Provide the (X, Y) coordinate of the cell's center where the given text is located.  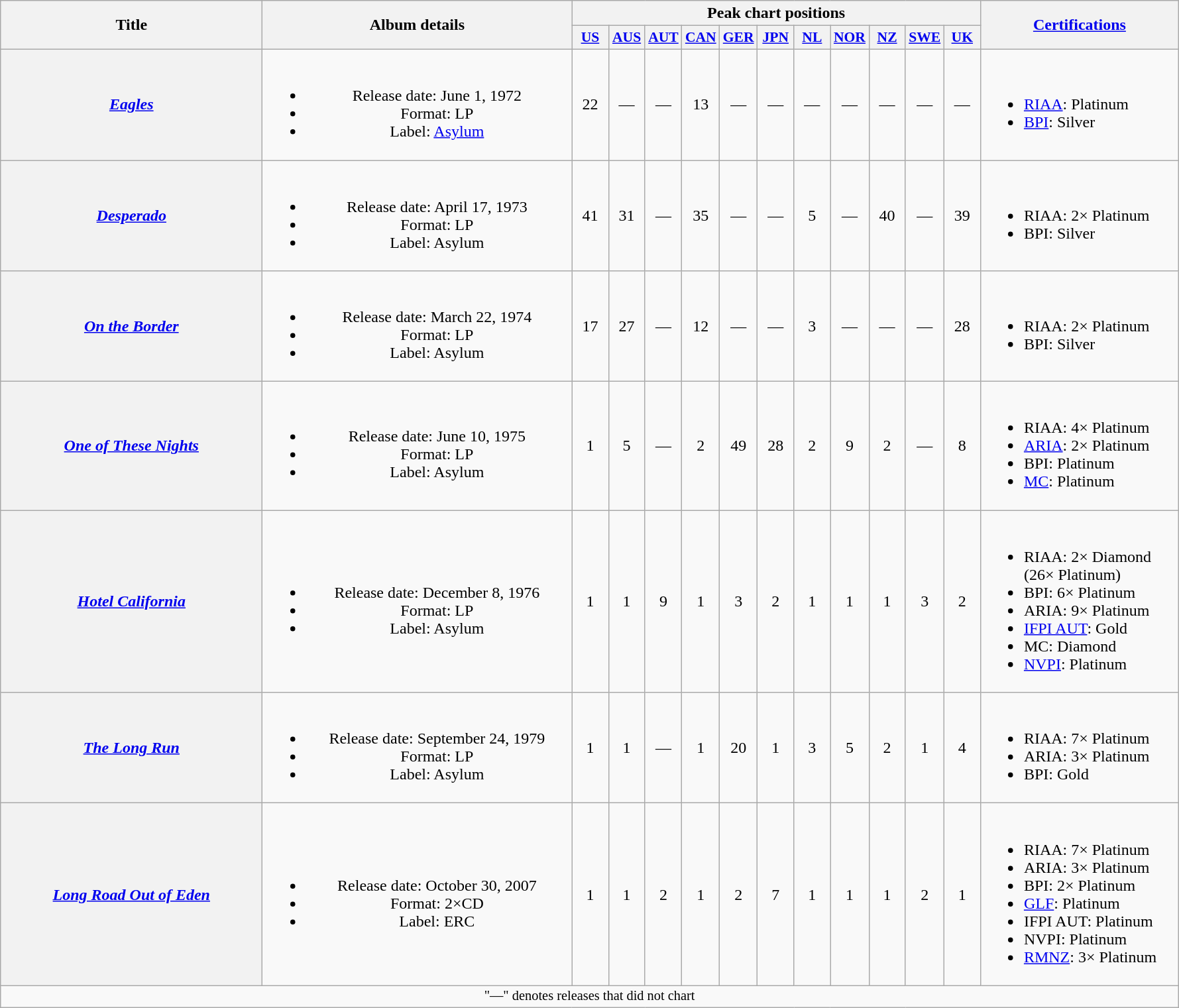
17 (590, 326)
27 (627, 326)
CAN (701, 38)
13 (701, 105)
AUS (627, 38)
RIAA: 7× PlatinumARIA: 3× PlatinumBPI: 2× PlatinumGLF: PlatinumIFPI AUT: PlatinumNVPI: PlatinumRMNZ: 3× Platinum (1079, 895)
41 (590, 216)
NOR (850, 38)
4 (962, 748)
RIAA: 7× PlatinumARIA: 3× PlatinumBPI: Gold (1079, 748)
GER (738, 38)
Release date: June 10, 1975Format: LPLabel: Asylum (418, 446)
The Long Run (131, 748)
RIAA: 4× PlatinumARIA: 2× PlatinumBPI: PlatinumMC: Platinum (1079, 446)
35 (701, 216)
12 (701, 326)
8 (962, 446)
20 (738, 748)
JPN (775, 38)
Release date: June 1, 1972Format: LPLabel: Asylum (418, 105)
Release date: October 30, 2007Format: 2×CDLabel: ERC (418, 895)
7 (775, 895)
Peak chart positions (776, 13)
US (590, 38)
Release date: September 24, 1979Format: LPLabel: Asylum (418, 748)
AUT (663, 38)
Title (131, 25)
40 (887, 216)
Release date: March 22, 1974Format: LPLabel: Asylum (418, 326)
UK (962, 38)
RIAA: 2× Diamond (26× Platinum)BPI: 6× PlatinumARIA: 9× PlatinumIFPI AUT: GoldMC: Diamond NVPI: Platinum (1079, 602)
"—" denotes releases that did not chart (590, 997)
Long Road Out of Eden (131, 895)
Desperado (131, 216)
On the Border (131, 326)
39 (962, 216)
RIAA: PlatinumBPI: Silver (1079, 105)
Certifications (1079, 25)
One of These Nights (131, 446)
NL (813, 38)
31 (627, 216)
22 (590, 105)
Hotel California (131, 602)
Release date: December 8, 1976Format: LPLabel: Asylum (418, 602)
NZ (887, 38)
Album details (418, 25)
SWE (925, 38)
Release date: April 17, 1973Format: LPLabel: Asylum (418, 216)
Eagles (131, 105)
49 (738, 446)
